Find where the given text appears and provide that cell's center as [X, Y] coordinate. 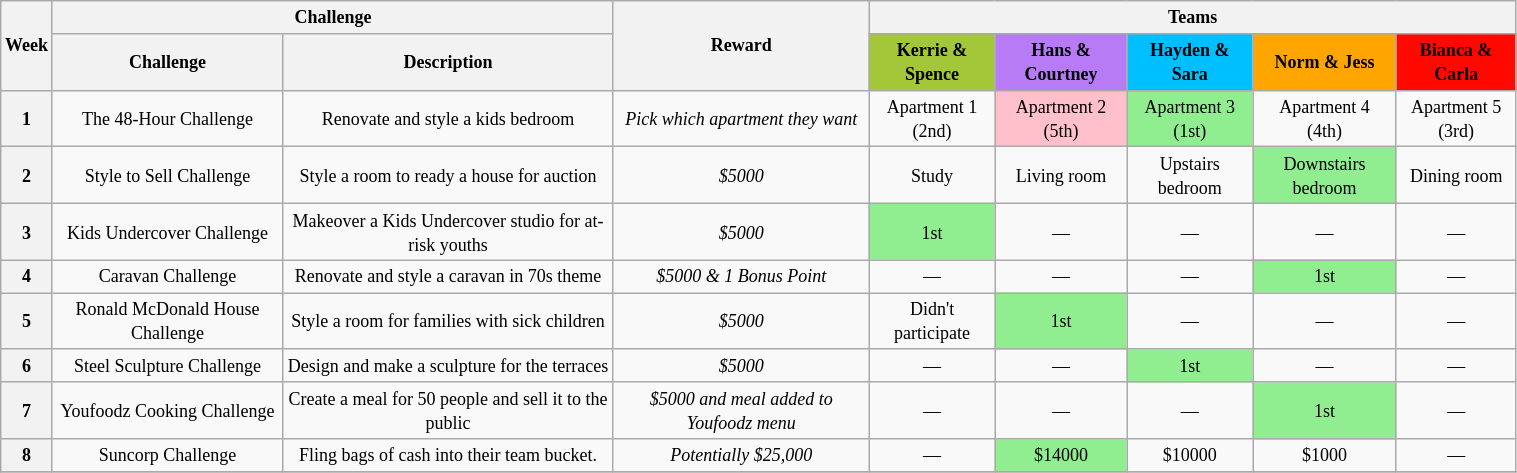
$10000 [1190, 456]
Dining room [1456, 176]
Week [27, 46]
6 [27, 366]
$5000 and meal added to Youfoodz menu [741, 410]
Renovate and style a caravan in 70s theme [448, 276]
Youfoodz Cooking Challenge [167, 410]
Upstairs bedroom [1190, 176]
Renovate and style a kids bedroom [448, 118]
Style to Sell Challenge [167, 176]
5 [27, 322]
Downstairs bedroom [1325, 176]
Apartment 4(4th) [1325, 118]
2 [27, 176]
7 [27, 410]
Apartment 3(1st) [1190, 118]
Apartment 2(5th) [1061, 118]
Study [932, 176]
$5000 & 1 Bonus Point [741, 276]
3 [27, 232]
Style a room for families with sick children [448, 322]
Didn't participate [932, 322]
Fling bags of cash into their team bucket. [448, 456]
Hans & Courtney [1061, 62]
Create a meal for 50 people and sell it to the public [448, 410]
Suncorp Challenge [167, 456]
4 [27, 276]
Style a room to ready a house for auction [448, 176]
Teams [1192, 18]
Potentially $25,000 [741, 456]
Hayden & Sara [1190, 62]
Kerrie & Spence [932, 62]
Kids Undercover Challenge [167, 232]
Norm & Jess [1325, 62]
Ronald McDonald House Challenge [167, 322]
1 [27, 118]
$14000 [1061, 456]
8 [27, 456]
Apartment 5(3rd) [1456, 118]
Steel Sculpture Challenge [167, 366]
Living room [1061, 176]
$1000 [1325, 456]
Reward [741, 46]
Apartment 1(2nd) [932, 118]
Pick which apartment they want [741, 118]
Design and make a sculpture for the terraces [448, 366]
Description [448, 62]
Makeover a Kids Undercover studio for at-risk youths [448, 232]
Caravan Challenge [167, 276]
Bianca & Carla [1456, 62]
The 48-Hour Challenge [167, 118]
